Detect which cell encompasses the target text, then output its [x, y] center coordinate. 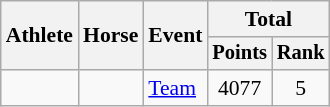
Total [268, 19]
Athlete [40, 36]
Team [175, 88]
Points [239, 54]
5 [301, 88]
Event [175, 36]
Horse [110, 36]
Rank [301, 54]
4077 [239, 88]
